Scan for the cell matching the given text and deliver its [x, y] coordinate at center. 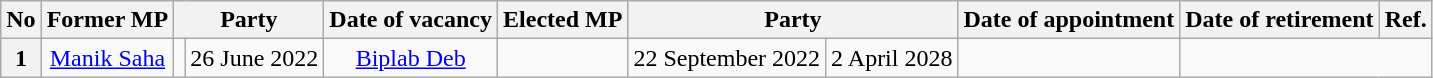
Date of vacancy [411, 20]
Date of retirement [1280, 20]
Biplab Deb [411, 58]
Ref. [1406, 20]
26 June 2022 [254, 58]
Manik Saha [108, 58]
2 April 2028 [892, 58]
Former MP [108, 20]
Date of appointment [1069, 20]
No [21, 20]
Elected MP [563, 20]
1 [21, 58]
22 September 2022 [727, 58]
